Capture the cell that displays the provided text and extract its (x, y) central coordinate. 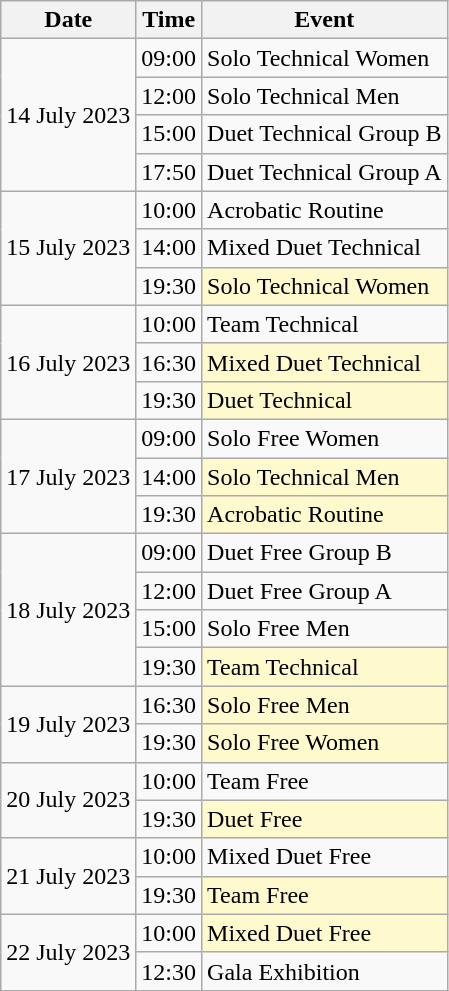
Duet Technical Group B (325, 134)
12:30 (169, 971)
Duet Free Group B (325, 553)
Duet Technical Group A (325, 172)
19 July 2023 (68, 724)
Gala Exhibition (325, 971)
Date (68, 20)
Event (325, 20)
17 July 2023 (68, 476)
18 July 2023 (68, 610)
16 July 2023 (68, 362)
15 July 2023 (68, 248)
21 July 2023 (68, 876)
22 July 2023 (68, 952)
Duet Free (325, 819)
14 July 2023 (68, 115)
Duet Technical (325, 400)
20 July 2023 (68, 800)
17:50 (169, 172)
Time (169, 20)
Duet Free Group A (325, 591)
